Capture the cell that displays the provided text and extract its (X, Y) central coordinate. 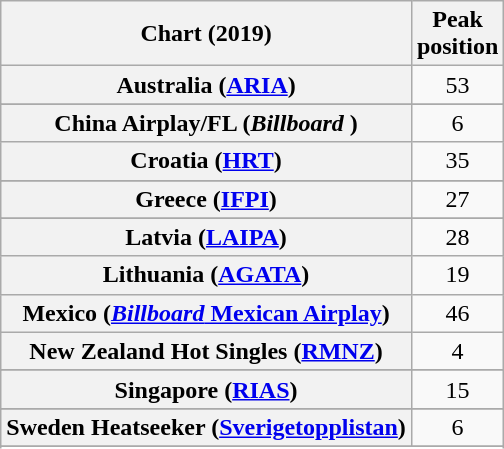
Chart (2019) (206, 34)
4 (457, 351)
Latvia (LAIPA) (206, 237)
New Zealand Hot Singles (RMNZ) (206, 351)
Lithuania (AGATA) (206, 275)
28 (457, 237)
Singapore (RIAS) (206, 389)
46 (457, 313)
19 (457, 275)
35 (457, 161)
27 (457, 199)
China Airplay/FL (Billboard ) (206, 123)
53 (457, 85)
Greece (IFPI) (206, 199)
Mexico (Billboard Mexican Airplay) (206, 313)
15 (457, 389)
Sweden Heatseeker (Sverigetopplistan) (206, 427)
Peakposition (457, 34)
Australia (ARIA) (206, 85)
Croatia (HRT) (206, 161)
